For the text-containing cell, return its midpoint in (x, y) coordinate format. 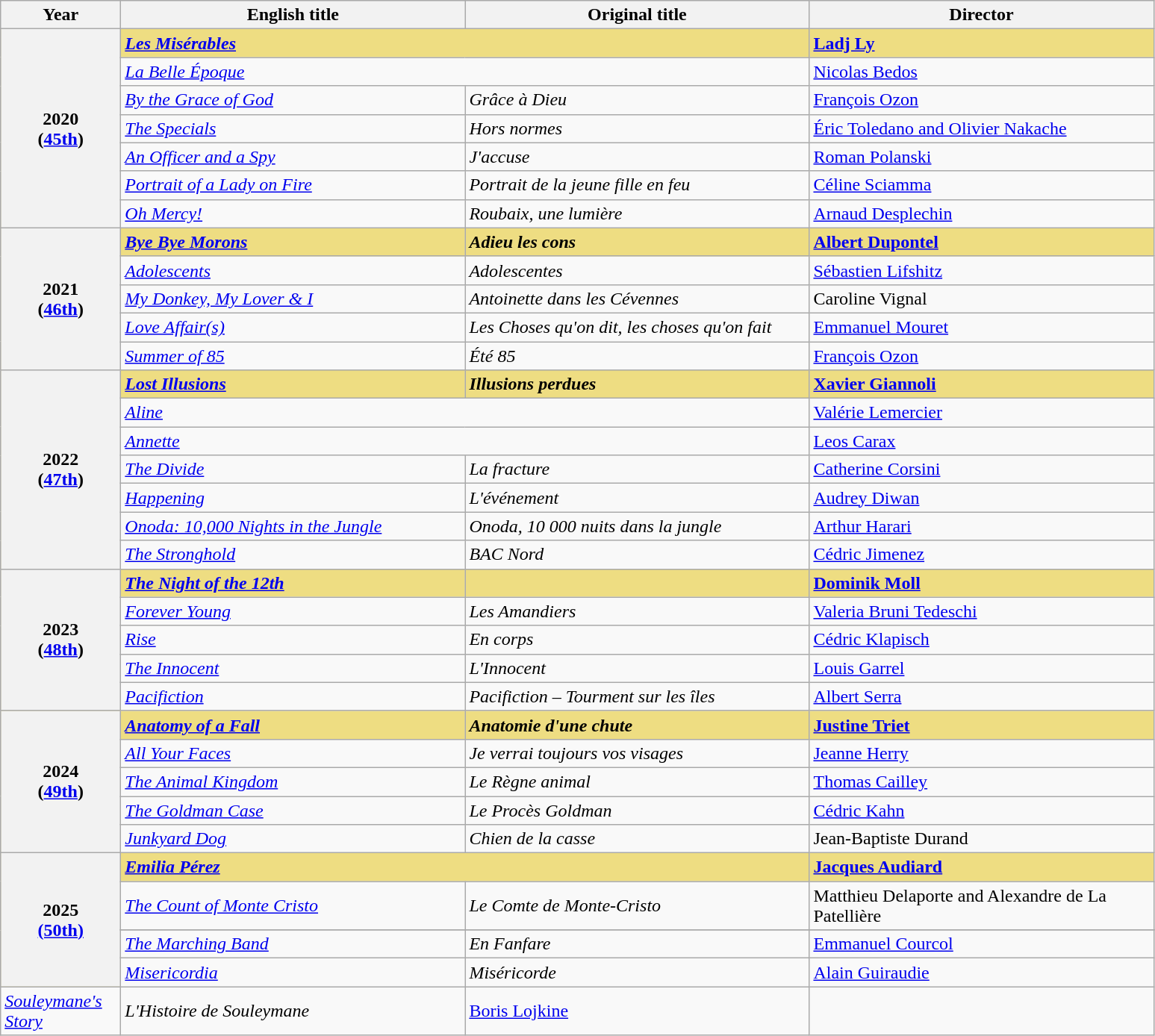
2023(48th) (61, 640)
Grâce à Dieu (638, 100)
Love Affair(s) (293, 327)
Thomas Cailley (981, 781)
Audrey Diwan (981, 498)
Emilia Pérez (465, 867)
J'accuse (638, 157)
En Fanfare (638, 944)
Caroline Vignal (981, 299)
Hors normes (638, 128)
Onoda: 10,000 Nights in the Jungle (293, 526)
2025(50th) (61, 920)
Portrait of a Lady on Fire (293, 185)
L'Histoire de Souleymane (293, 1011)
Roman Polanski (981, 157)
2024(49th) (61, 781)
La fracture (638, 469)
The Marching Band (293, 944)
Pacifiction (293, 696)
The Stronghold (293, 555)
Lost Illusions (293, 384)
Le Règne animal (638, 781)
The Night of the 12th (293, 583)
The Innocent (293, 668)
Misericordia (293, 973)
Happening (293, 498)
The Animal Kingdom (293, 781)
Arnaud Desplechin (981, 213)
Valeria Bruni Tedeschi (981, 611)
En corps (638, 640)
Director (981, 15)
Anatomy of a Fall (293, 725)
An Officer and a Spy (293, 157)
BAC Nord (638, 555)
Onoda, 10 000 nuits dans la jungle (638, 526)
English title (293, 15)
Le Procès Goldman (638, 810)
Nicolas Bedos (981, 72)
Éric Toledano and Olivier Nakache (981, 128)
Les Choses qu'on dit, les choses qu'on fait (638, 327)
The Specials (293, 128)
2021(46th) (61, 299)
Original title (638, 15)
Xavier Giannoli (981, 384)
Adolescentes (638, 270)
Jean-Baptiste Durand (981, 839)
Dominik Moll (981, 583)
Boris Lojkine (638, 1011)
The Divide (293, 469)
Cédric Jimenez (981, 555)
Jeanne Herry (981, 753)
Antoinette dans les Cévennes (638, 299)
Emmanuel Courcol (981, 944)
Souleymane's Story (61, 1011)
Valérie Lemercier (981, 413)
Portrait de la jeune fille en feu (638, 185)
Été 85 (638, 356)
Cédric Kahn (981, 810)
The Goldman Case (293, 810)
Annette (465, 441)
L'événement (638, 498)
All Your Faces (293, 753)
Summer of 85 (293, 356)
Sébastien Lifshitz (981, 270)
Miséricorde (638, 973)
Junkyard Dog (293, 839)
Emmanuel Mouret (981, 327)
Aline (465, 413)
Forever Young (293, 611)
Oh Mercy! (293, 213)
Roubaix, une lumière (638, 213)
2022(47th) (61, 469)
Justine Triet (981, 725)
2020(45th) (61, 128)
Les Amandiers (638, 611)
Chien de la casse (638, 839)
Cédric Klapisch (981, 640)
The Count of Monte Cristo (293, 906)
Adieu les cons (638, 242)
Albert Dupontel (981, 242)
My Donkey, My Lover & I (293, 299)
Adolescents (293, 270)
Les Misérables (465, 43)
Ladj Ly (981, 43)
Bye Bye Morons (293, 242)
Anatomie d'une chute (638, 725)
Catherine Corsini (981, 469)
Pacifiction – Tourment sur les îles (638, 696)
Arthur Harari (981, 526)
Céline Sciamma (981, 185)
Louis Garrel (981, 668)
Albert Serra (981, 696)
Leos Carax (981, 441)
Alain Guiraudie (981, 973)
Matthieu Delaporte and Alexandre de La Patellière (981, 906)
By the Grace of God (293, 100)
Je verrai toujours vos visages (638, 753)
Illusions perdues (638, 384)
Jacques Audiard (981, 867)
Year (61, 15)
Rise (293, 640)
L'Innocent (638, 668)
La Belle Époque (465, 72)
Le Comte de Monte-Cristo (638, 906)
